Provide the [X, Y] coordinate of the cell's center where the given text is located.  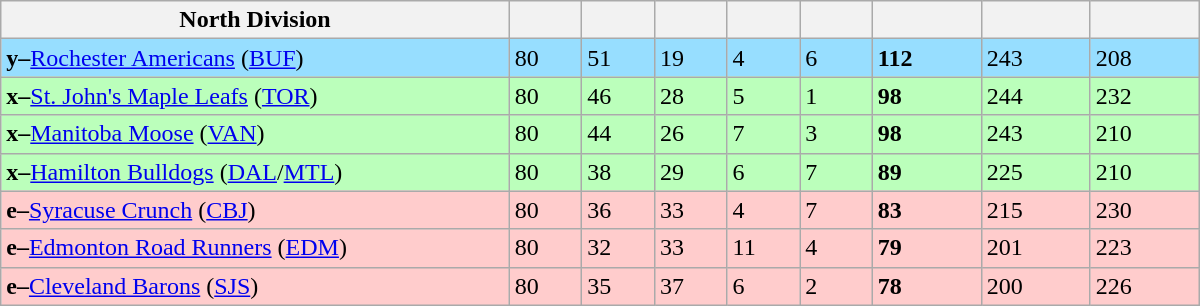
46 [618, 96]
x–Manitoba Moose (VAN) [255, 134]
e–Edmonton Road Runners (EDM) [255, 248]
19 [690, 58]
244 [1036, 96]
1 [836, 96]
35 [618, 286]
x–Hamilton Bulldogs (DAL/MTL) [255, 172]
79 [926, 248]
208 [1144, 58]
e–Cleveland Barons (SJS) [255, 286]
200 [1036, 286]
78 [926, 286]
83 [926, 210]
5 [764, 96]
x–St. John's Maple Leafs (TOR) [255, 96]
11 [764, 248]
North Division [255, 20]
36 [618, 210]
37 [690, 286]
226 [1144, 286]
89 [926, 172]
2 [836, 286]
225 [1036, 172]
3 [836, 134]
26 [690, 134]
232 [1144, 96]
51 [618, 58]
112 [926, 58]
28 [690, 96]
223 [1144, 248]
201 [1036, 248]
y–Rochester Americans (BUF) [255, 58]
38 [618, 172]
215 [1036, 210]
e–Syracuse Crunch (CBJ) [255, 210]
230 [1144, 210]
32 [618, 248]
29 [690, 172]
44 [618, 134]
